Determine the [x, y] coordinate at the center of the cell enclosing the given text.  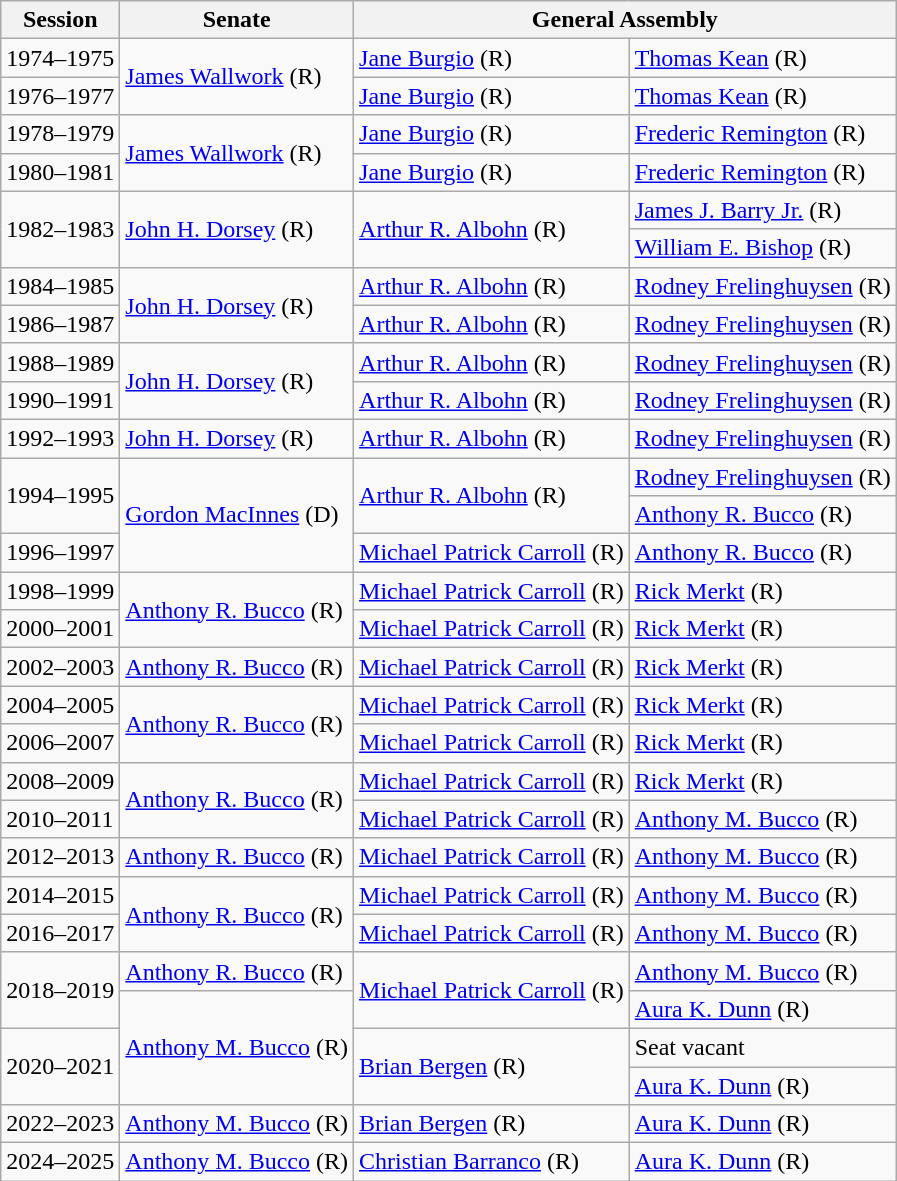
General Assembly [626, 20]
2022–2023 [60, 1124]
James J. Barry Jr. (R) [762, 210]
1980–1981 [60, 172]
2000–2001 [60, 629]
1982–1983 [60, 229]
2024–2025 [60, 1162]
2020–2021 [60, 1066]
2006–2007 [60, 743]
1992–1993 [60, 438]
2012–2013 [60, 857]
2016–2017 [60, 933]
2008–2009 [60, 781]
1974–1975 [60, 58]
Gordon MacInnes (D) [237, 515]
1990–1991 [60, 400]
1978–1979 [60, 134]
Session [60, 20]
William E. Bishop (R) [762, 248]
1998–1999 [60, 591]
2014–2015 [60, 895]
2002–2003 [60, 667]
2010–2011 [60, 819]
1986–1987 [60, 324]
1994–1995 [60, 496]
Seat vacant [762, 1047]
Christian Barranco (R) [492, 1162]
1988–1989 [60, 362]
1996–1997 [60, 553]
2018–2019 [60, 990]
2004–2005 [60, 705]
1984–1985 [60, 286]
1976–1977 [60, 96]
Senate [237, 20]
